Provide the (x, y) coordinate of the cell's center where the given text is located.  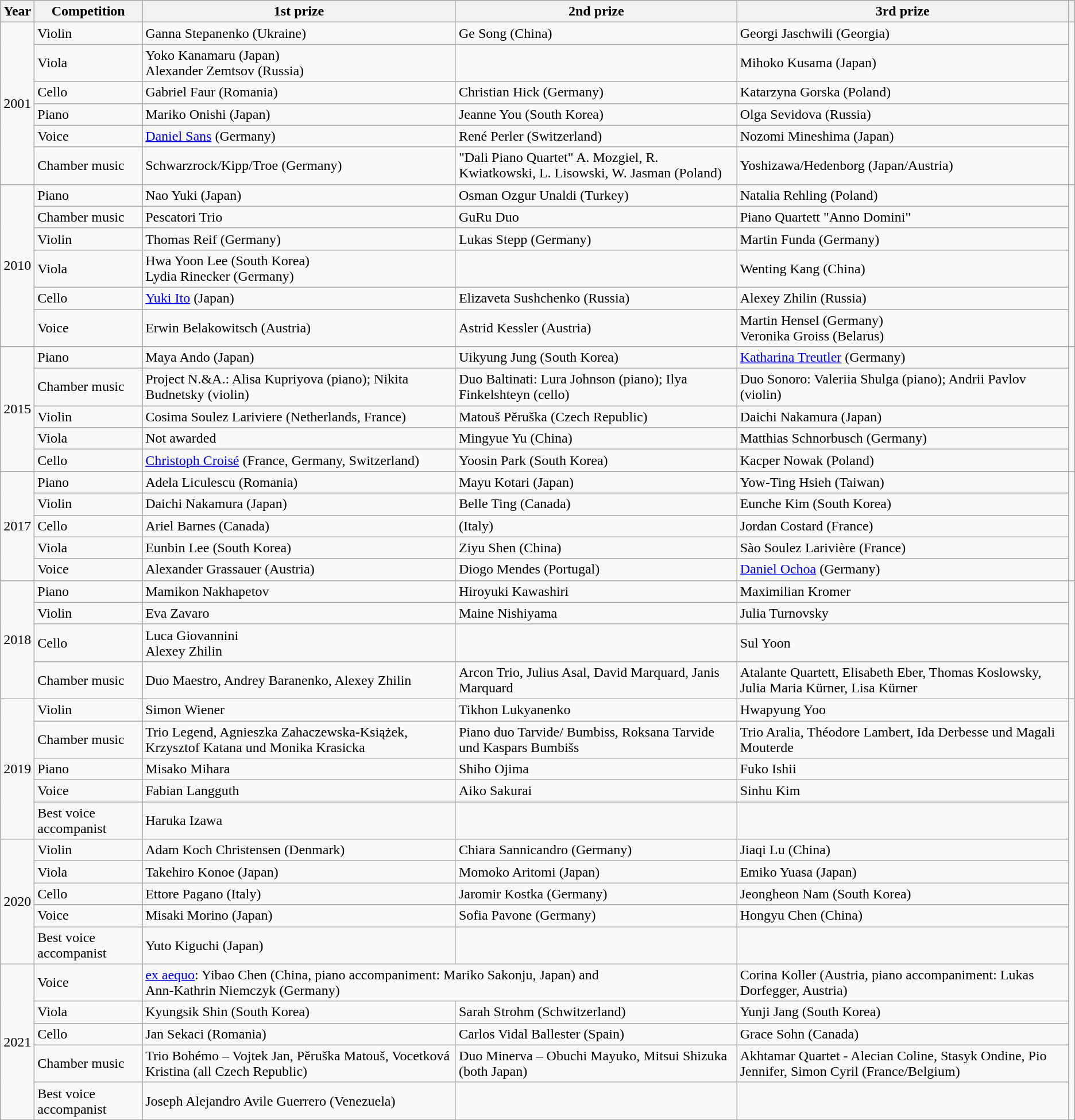
Eunbin Lee (South Korea) (299, 548)
Katarzyna Gorska (Poland) (903, 92)
Astrid Kessler (Austria) (596, 327)
Alexey Zhilin (Russia) (903, 298)
2020 (17, 901)
Diogo Mendes (Portugal) (596, 569)
Carlos Vidal Ballester (Spain) (596, 1034)
Daniel Ochoa (Germany) (903, 569)
Aiko Sakurai (596, 791)
Nao Yuki (Japan) (299, 195)
Christian Hick (Germany) (596, 92)
Jeongheon Nam (South Korea) (903, 894)
Yunji Jang (South Korea) (903, 1012)
Sào Soulez Larivière (France) (903, 548)
Julia Turnovsky (903, 613)
Momoko Aritomi (Japan) (596, 872)
Piano Quartett "Anno Domini" (903, 217)
Osman Ozgur Unaldi (Turkey) (596, 195)
Mariko Onishi (Japan) (299, 114)
2nd prize (596, 11)
Wenting Kang (China) (903, 269)
Uikyung Jung (South Korea) (596, 358)
Akhtamar Quartet - Alecian Coline, Stasyk Ondine, Pio Jennifer, Simon Cyril (France/Belgium) (903, 1063)
Hwapyung Yoo (903, 710)
Eva Zavaro (299, 613)
Eunche Kim (South Korea) (903, 504)
2015 (17, 409)
Sarah Strohm (Schwitzerland) (596, 1012)
Takehiro Konoe (Japan) (299, 872)
Misako Mihara (299, 769)
Olga Sevidova (Russia) (903, 114)
Fuko Ishii (903, 769)
Shiho Ojima (596, 769)
Luca Giovannini Alexey Zhilin (299, 643)
Not awarded (299, 439)
Alexander Grassauer (Austria) (299, 569)
"Dali Piano Quartet" A. Mozgiel, R. Kwiatkowski, L. Lisowski, W. Jasman (Poland) (596, 165)
2018 (17, 640)
Adela Liculescu (Romania) (299, 482)
3rd prize (903, 11)
Mihoko Kusama (Japan) (903, 63)
Yoshizawa/Hedenborg (Japan/Austria) (903, 165)
Hwa Yoon Lee (South Korea) Lydia Rinecker (Germany) (299, 269)
Yow-Ting Hsieh (Taiwan) (903, 482)
Jaromir Kostka (Germany) (596, 894)
Duo Sonoro: Valeriia Shulga (piano); Andrii Pavlov (violin) (903, 387)
Daniel Sans (Germany) (299, 136)
2001 (17, 103)
Martin Hensel (Germany) Veronika Groiss (Belarus) (903, 327)
Jordan Costard (France) (903, 526)
Tikhon Lukyanenko (596, 710)
2010 (17, 265)
Elizaveta Sushchenko (Russia) (596, 298)
Project N.&A.: Alisa Kupriyova (piano); Nikita Budnetsky (violin) (299, 387)
2017 (17, 526)
Maximilian Kromer (903, 591)
Katharina Treutler (Germany) (903, 358)
Kyungsik Shin (South Korea) (299, 1012)
Sul Yoon (903, 643)
Mamikon Nakhapetov (299, 591)
Mingyue Yu (China) (596, 439)
Piano duo Tarvide/ Bumbiss, Roksana Tarvide und Kaspars Bumbišs (596, 739)
(Italy) (596, 526)
Yoko Kanamaru (Japan) Alexander Zemtsov (Russia) (299, 63)
Joseph Alejandro Avile Guerrero (Venezuela) (299, 1101)
Erwin Belakowitsch (Austria) (299, 327)
Schwarzrock/Kipp/Troe (Germany) (299, 165)
Ganna Stepanenko (Ukraine) (299, 33)
Cosima Soulez Lariviere (Netherlands, France) (299, 417)
2021 (17, 1041)
Emiko Yuasa (Japan) (903, 872)
Grace Sohn (Canada) (903, 1034)
Duo Baltinati: Lura Johnson (piano); Ilya Finkelshteyn (cello) (596, 387)
Christoph Croisé (France, Germany, Switzerland) (299, 460)
Ziyu Shen (China) (596, 548)
Ettore Pagano (Italy) (299, 894)
Natalia Rehling (Poland) (903, 195)
ex aequo: Yibao Chen (China, piano accompaniment: Mariko Sakonju, Japan) andAnn-Kathrin Niemczyk (Germany) (440, 983)
Hongyu Chen (China) (903, 916)
Adam Koch Christensen (Denmark) (299, 850)
Pescatori Trio (299, 217)
Maine Nishiyama (596, 613)
Trio Bohémo – Vojtek Jan, Pĕruška Matouš, Vocetková Kristina (all Czech Republic) (299, 1063)
Year (17, 11)
Misaki Morino (Japan) (299, 916)
Corina Koller (Austria, piano accompaniment: Lukas Dorfegger, Austria) (903, 983)
GuRu Duo (596, 217)
Lukas Stepp (Germany) (596, 239)
Trio Legend, Agnieszka Zahaczewska-Książek, Krzysztof Katana und Monika Krasicka (299, 739)
Duo Maestro, Andrey Baranenko, Alexey Zhilin (299, 680)
Yuki Ito (Japan) (299, 298)
Yoosin Park (South Korea) (596, 460)
Jeanne You (South Korea) (596, 114)
Martin Funda (Germany) (903, 239)
Thomas Reif (Germany) (299, 239)
Duo Minerva – Obuchi Mayuko, Mitsui Shizuka (both Japan) (596, 1063)
René Perler (Switzerland) (596, 136)
Jiaqi Lu (China) (903, 850)
Mayu Kotari (Japan) (596, 482)
Kacper Nowak (Poland) (903, 460)
Maya Ando (Japan) (299, 358)
Fabian Langguth (299, 791)
Trio Aralia, Théodore Lambert, Ida Derbesse und Magali Mouterde (903, 739)
2019 (17, 769)
1st prize (299, 11)
Simon Wiener (299, 710)
Nozomi Mineshima (Japan) (903, 136)
Sinhu Kim (903, 791)
Hiroyuki Kawashiri (596, 591)
Matouš Pěruška (Czech Republic) (596, 417)
Belle Ting (Canada) (596, 504)
Gabriel Faur (Romania) (299, 92)
Ariel Barnes (Canada) (299, 526)
Arcon Trio, Julius Asal, David Marquard, Janis Marquard (596, 680)
Competition (88, 11)
Matthias Schnorbusch (Germany) (903, 439)
Sofia Pavone (Germany) (596, 916)
Georgi Jaschwili (Georgia) (903, 33)
Jan Sekaci (Romania) (299, 1034)
Haruka Izawa (299, 821)
Atalante Quartett, Elisabeth Eber, Thomas Koslowsky, Julia Maria Kürner, Lisa Kürner (903, 680)
Chiara Sannicandro (Germany) (596, 850)
Yuto Kiguchi (Japan) (299, 945)
Ge Song (China) (596, 33)
